Provide the [x, y] coordinate of the cell's center where the given text is located.  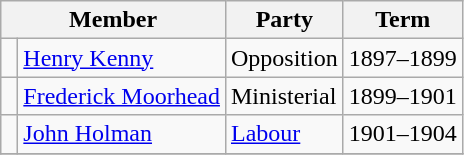
Labour [284, 134]
Term [402, 20]
Member [114, 20]
John Holman [122, 134]
1901–1904 [402, 134]
1899–1901 [402, 96]
Party [284, 20]
Opposition [284, 58]
1897–1899 [402, 58]
Henry Kenny [122, 58]
Frederick Moorhead [122, 96]
Ministerial [284, 96]
